Detect which cell encompasses the target text, then output its (X, Y) center coordinate. 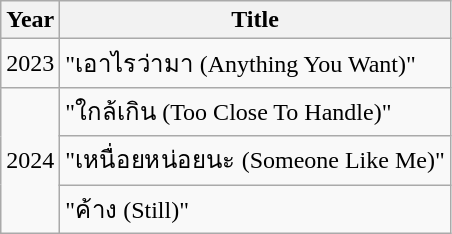
"ใกล้เกิน (Too Close To Handle)" (255, 112)
2023 (30, 64)
Title (255, 20)
2024 (30, 160)
"เอาไรว่ามา (Anything You Want)" (255, 64)
"ค้าง (Still)" (255, 208)
Year (30, 20)
"เหนื่อยหน่อยนะ (Someone Like Me)" (255, 160)
